Return (x, y) of the center of cell containing provided text 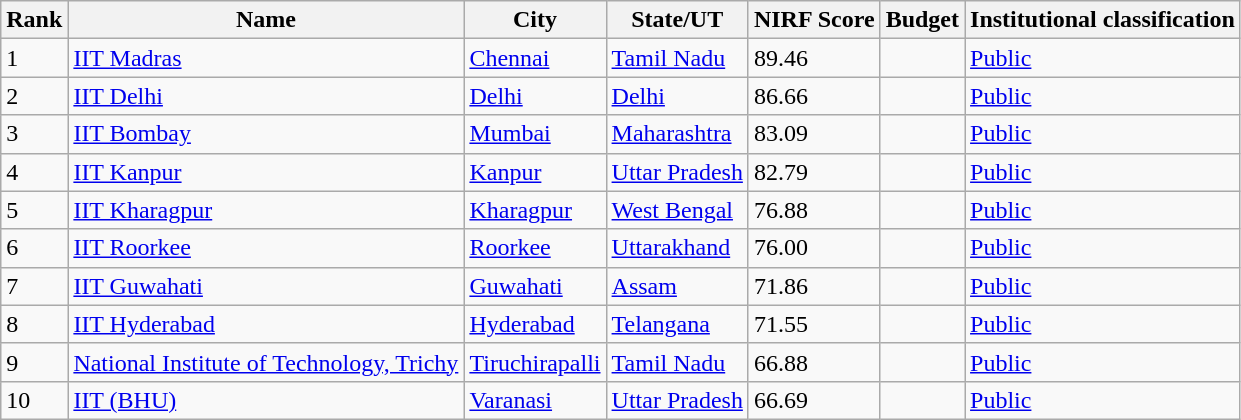
Institutional classification (1103, 20)
City (535, 20)
83.09 (814, 134)
Guwahati (535, 286)
71.55 (814, 324)
West Bengal (677, 210)
IIT Roorkee (266, 248)
Telangana (677, 324)
82.79 (814, 172)
IIT Bombay (266, 134)
3 (34, 134)
Mumbai (535, 134)
76.88 (814, 210)
Maharashtra (677, 134)
7 (34, 286)
Name (266, 20)
IIT Kharagpur (266, 210)
1 (34, 58)
Hyderabad (535, 324)
76.00 (814, 248)
Kharagpur (535, 210)
86.66 (814, 96)
4 (34, 172)
IIT Delhi (266, 96)
IIT (BHU) (266, 400)
Chennai (535, 58)
IIT Madras (266, 58)
Varanasi (535, 400)
66.69 (814, 400)
10 (34, 400)
IIT Guwahati (266, 286)
Roorkee (535, 248)
2 (34, 96)
71.86 (814, 286)
NIRF Score (814, 20)
Rank (34, 20)
IIT Kanpur (266, 172)
Budget (922, 20)
Kanpur (535, 172)
Uttarakhand (677, 248)
66.88 (814, 362)
89.46 (814, 58)
Tiruchirapalli (535, 362)
IIT Hyderabad (266, 324)
6 (34, 248)
8 (34, 324)
5 (34, 210)
Assam (677, 286)
State/UT (677, 20)
9 (34, 362)
National Institute of Technology, Trichy (266, 362)
